Extract the [X, Y] coordinate from the center of the cell holding the provided text.  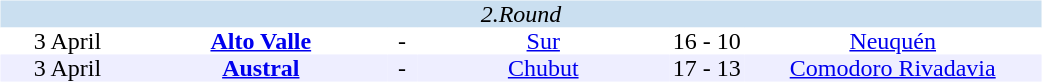
Sur [544, 42]
17 - 13 [707, 68]
Comodoro Rivadavia [893, 68]
2.Round [520, 14]
Austral [260, 68]
Alto Valle [260, 42]
Chubut [544, 68]
16 - 10 [707, 42]
Neuquén [893, 42]
